Search for the cell housing the specified text and yield its [x, y] center coordinate. 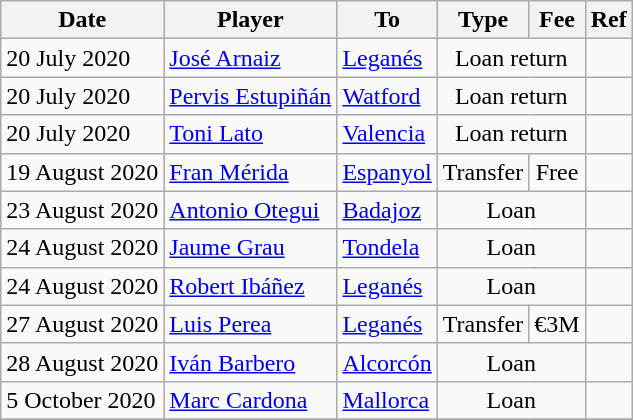
Iván Barbero [250, 362]
Espanyol [387, 172]
27 August 2020 [82, 324]
Marc Cardona [250, 400]
Luis Perea [250, 324]
Player [250, 20]
To [387, 20]
Badajoz [387, 210]
Toni Lato [250, 134]
Date [82, 20]
Watford [387, 96]
Pervis Estupiñán [250, 96]
19 August 2020 [82, 172]
Free [557, 172]
28 August 2020 [82, 362]
Robert Ibáñez [250, 286]
Ref [608, 20]
Fran Mérida [250, 172]
Jaume Grau [250, 248]
Fee [557, 20]
Mallorca [387, 400]
Antonio Otegui [250, 210]
Valencia [387, 134]
José Arnaiz [250, 58]
Tondela [387, 248]
Alcorcón [387, 362]
23 August 2020 [82, 210]
€3M [557, 324]
5 October 2020 [82, 400]
Type [483, 20]
